Determine the (x, y) coordinate at the center of the cell enclosing the given text.  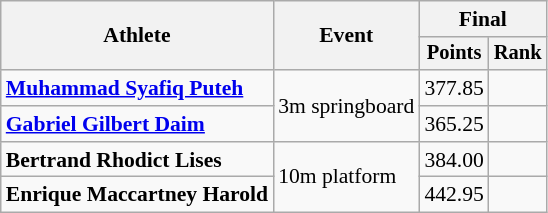
365.25 (454, 124)
Rank (518, 54)
377.85 (454, 88)
Enrique Maccartney Harold (137, 195)
Muhammad Syafiq Puteh (137, 88)
442.95 (454, 195)
10m platform (346, 178)
3m springboard (346, 106)
Event (346, 36)
384.00 (454, 160)
Points (454, 54)
Bertrand Rhodict Lises (137, 160)
Athlete (137, 36)
Gabriel Gilbert Daim (137, 124)
Final (482, 19)
